Locate the cell with the specified text and output its [x, y] center coordinate. 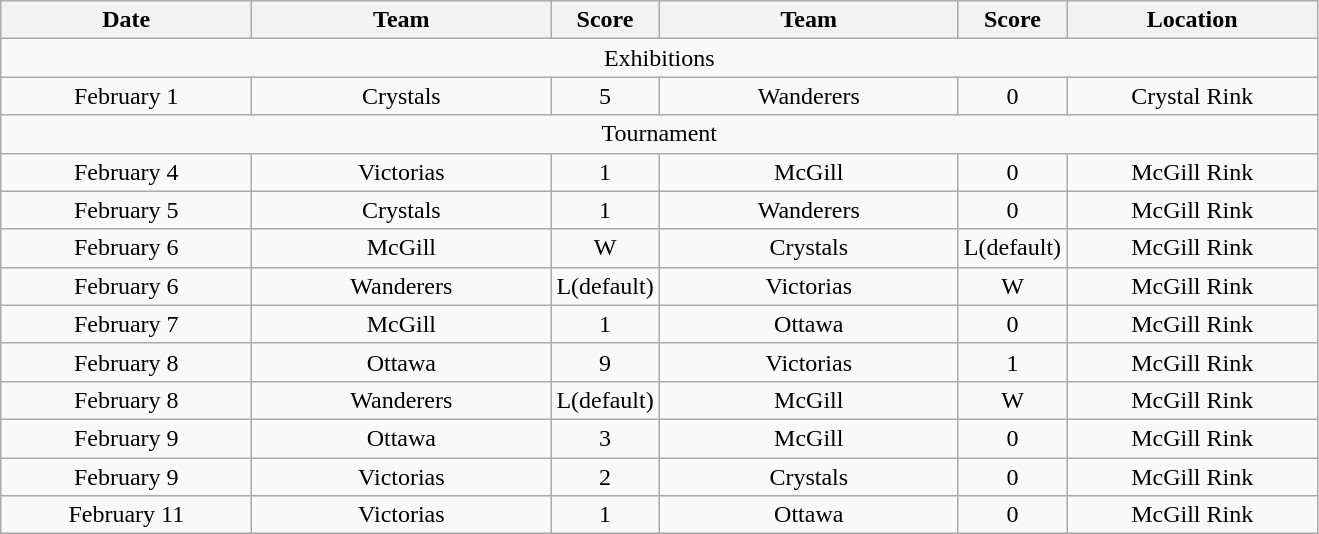
February 7 [126, 324]
February 5 [126, 210]
5 [605, 96]
February 11 [126, 515]
Tournament [660, 134]
Location [1192, 20]
Date [126, 20]
Crystal Rink [1192, 96]
3 [605, 438]
Exhibitions [660, 58]
9 [605, 362]
February 4 [126, 172]
February 1 [126, 96]
2 [605, 477]
